For the text-containing cell, return its midpoint in [x, y] coordinate format. 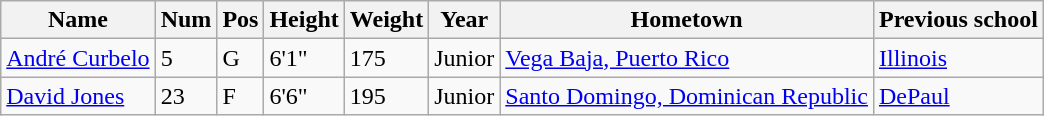
DePaul [958, 96]
Num [186, 20]
6'6" [304, 96]
Vega Baja, Puerto Rico [687, 58]
Weight [386, 20]
David Jones [78, 96]
Previous school [958, 20]
5 [186, 58]
23 [186, 96]
6'1" [304, 58]
Pos [240, 20]
Illinois [958, 58]
Height [304, 20]
175 [386, 58]
Year [464, 20]
André Curbelo [78, 58]
G [240, 58]
195 [386, 96]
F [240, 96]
Hometown [687, 20]
Name [78, 20]
Santo Domingo, Dominican Republic [687, 96]
